Return the [X, Y] coordinate for the center point of the cell that contains the specified text.  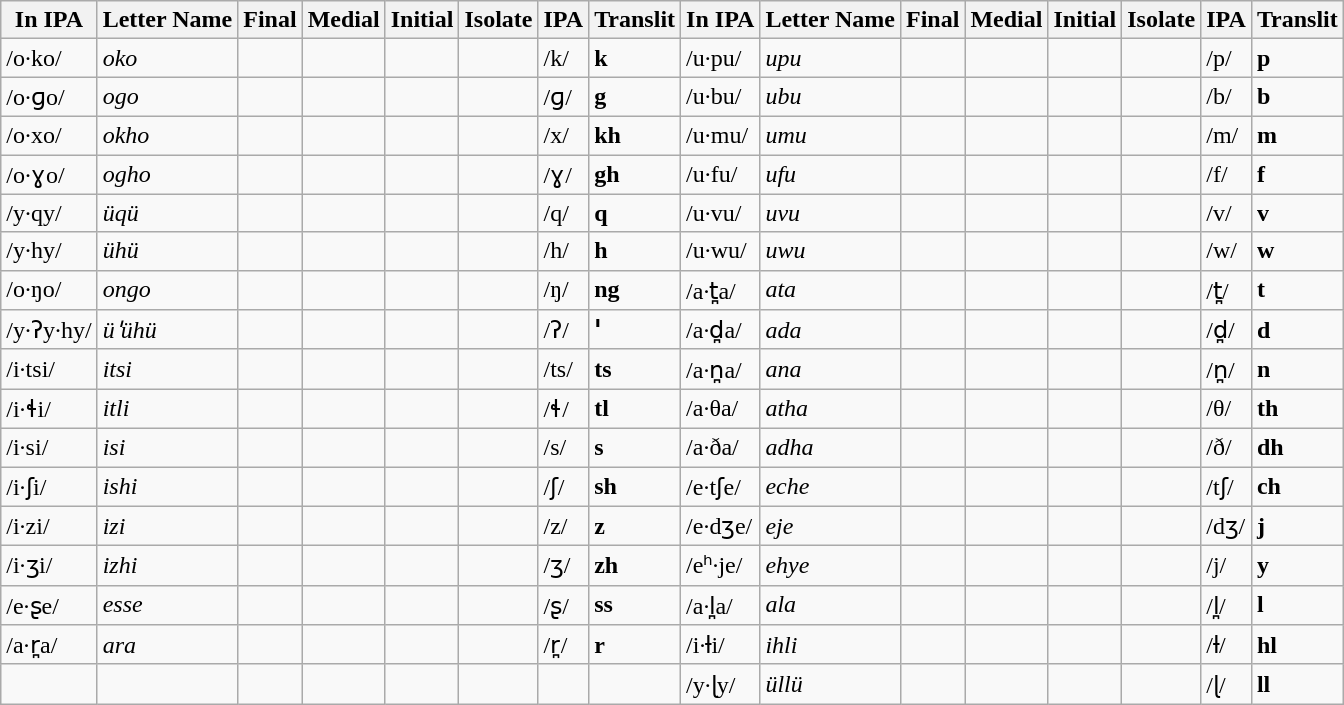
/i·ʃi/ [49, 486]
ch [1297, 486]
ara [168, 645]
/ʔ/ [564, 330]
d [1297, 330]
/i·ƚi/ [720, 645]
/e·dʒe/ [720, 526]
hl [1297, 645]
ala [830, 605]
ubu [830, 97]
/u·pu/ [720, 58]
okho [168, 135]
/ð/ [1226, 447]
ss [635, 605]
tl [635, 409]
/o·ɡo/ [49, 97]
/ʒ/ [564, 566]
eche [830, 486]
/b/ [1226, 97]
w [1297, 251]
ihli [830, 645]
/f/ [1226, 174]
/w/ [1226, 251]
/ʃ/ [564, 486]
/ŋ/ [564, 290]
itsi [168, 369]
ts [635, 369]
ata [830, 290]
/y·ɭy/ [720, 684]
esse [168, 605]
umu [830, 135]
n [1297, 369]
/ɡ/ [564, 97]
k [635, 58]
/m/ [1226, 135]
/dʒ/ [1226, 526]
uvu [830, 213]
y [1297, 566]
/s/ [564, 447]
/k/ [564, 58]
/a·r̪a/ [49, 645]
/ɬ/ [564, 409]
sh [635, 486]
atha [830, 409]
ehye [830, 566]
/o·ɣo/ [49, 174]
/n̪/ [1226, 369]
ogo [168, 97]
s [635, 447]
/i·ʒi/ [49, 566]
/j/ [1226, 566]
uwu [830, 251]
g [635, 97]
/ƚ/ [1226, 645]
/θ/ [1226, 409]
/o·ko/ [49, 58]
dh [1297, 447]
/e·tʃe/ [720, 486]
/o·ŋo/ [49, 290]
/eʰ·je/ [720, 566]
p [1297, 58]
ꞌ [635, 330]
/o·xo/ [49, 135]
isi [168, 447]
/u·vu/ [720, 213]
r [635, 645]
/v/ [1226, 213]
/y·qy/ [49, 213]
/tʃ/ [1226, 486]
/a·l̪a/ [720, 605]
/u·wu/ [720, 251]
/a·d̪a/ [720, 330]
oko [168, 58]
m [1297, 135]
/a·θa/ [720, 409]
izi [168, 526]
ng [635, 290]
v [1297, 213]
/u·bu/ [720, 97]
üllü [830, 684]
b [1297, 97]
/i·zi/ [49, 526]
l [1297, 605]
/ɣ/ [564, 174]
/u·mu/ [720, 135]
ada [830, 330]
/t̪/ [1226, 290]
th [1297, 409]
/h/ [564, 251]
/r̪/ [564, 645]
ühü [168, 251]
üꞌühü [168, 330]
upu [830, 58]
adha [830, 447]
üqü [168, 213]
/u·fu/ [720, 174]
/l̪/ [1226, 605]
j [1297, 526]
zh [635, 566]
/p/ [1226, 58]
/y·hy/ [49, 251]
/a·n̪a/ [720, 369]
ll [1297, 684]
/i·si/ [49, 447]
/ʂ/ [564, 605]
eje [830, 526]
/i·ɬi/ [49, 409]
ana [830, 369]
q [635, 213]
ongo [168, 290]
kh [635, 135]
/x/ [564, 135]
izhi [168, 566]
/d̪/ [1226, 330]
/z/ [564, 526]
t [1297, 290]
/a·ða/ [720, 447]
/ɭ/ [1226, 684]
/y·ʔy·hy/ [49, 330]
z [635, 526]
h [635, 251]
gh [635, 174]
ogho [168, 174]
/i·tsi/ [49, 369]
ufu [830, 174]
/e·ʂe/ [49, 605]
/ts/ [564, 369]
ishi [168, 486]
itli [168, 409]
/q/ [564, 213]
f [1297, 174]
/a·t̪a/ [720, 290]
